Search for the cell housing the specified text and yield its (x, y) center coordinate. 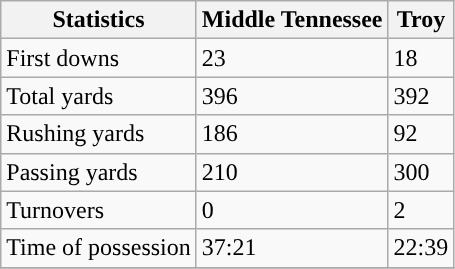
Rushing yards (99, 134)
Total yards (99, 96)
18 (421, 58)
Middle Tennessee (292, 20)
22:39 (421, 248)
Statistics (99, 20)
Troy (421, 20)
First downs (99, 58)
396 (292, 96)
210 (292, 172)
Time of possession (99, 248)
2 (421, 210)
37:21 (292, 248)
Passing yards (99, 172)
Turnovers (99, 210)
92 (421, 134)
23 (292, 58)
0 (292, 210)
186 (292, 134)
392 (421, 96)
300 (421, 172)
